Extract the (X, Y) coordinate from the center of the cell holding the provided text.  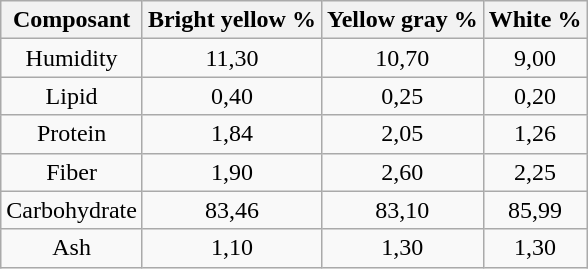
11,30 (232, 58)
White % (535, 20)
Carbohydrate (72, 210)
10,70 (402, 58)
0,25 (402, 96)
0,20 (535, 96)
Protein (72, 134)
1,90 (232, 172)
85,99 (535, 210)
Yellow gray % (402, 20)
Humidity (72, 58)
1,84 (232, 134)
Bright yellow % (232, 20)
2,60 (402, 172)
2,25 (535, 172)
1,26 (535, 134)
9,00 (535, 58)
Lipid (72, 96)
83,10 (402, 210)
0,40 (232, 96)
Fiber (72, 172)
2,05 (402, 134)
1,10 (232, 248)
Ash (72, 248)
Composant (72, 20)
83,46 (232, 210)
